Search for the cell housing the specified text and yield its [X, Y] center coordinate. 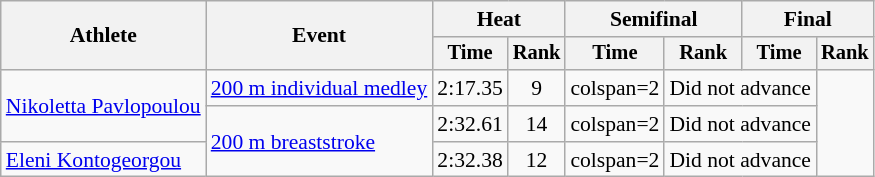
200 m breaststroke [320, 142]
9 [537, 88]
2:32.61 [470, 124]
Final [808, 19]
14 [537, 124]
2:17.35 [470, 88]
Heat [498, 19]
200 m individual medley [320, 88]
Nikoletta Pavlopoulou [104, 106]
Event [320, 36]
Athlete [104, 36]
Semifinal [654, 19]
